From the cell containing the given text, extract its center point as [x, y] coordinate. 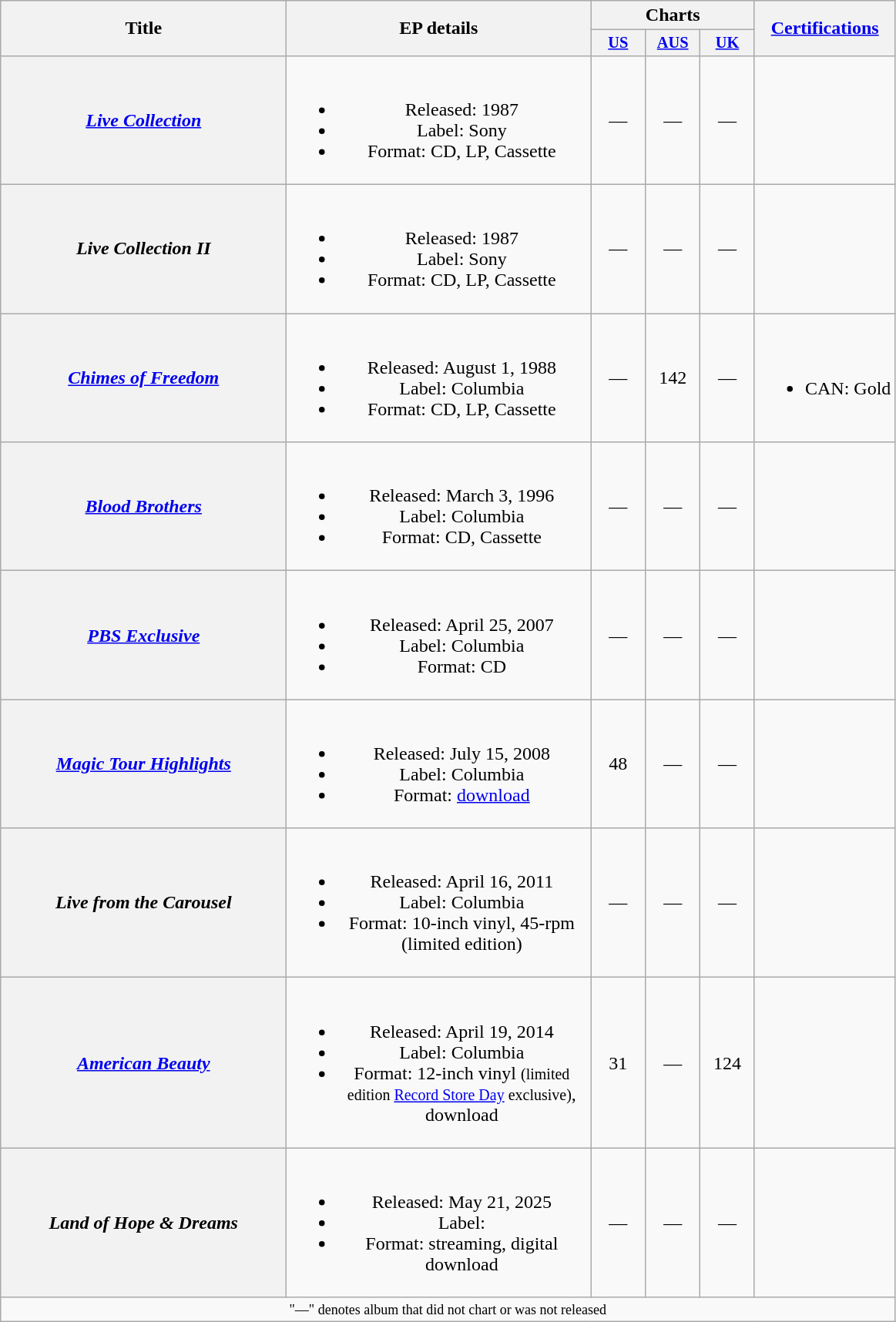
Blood Brothers [143, 507]
CAN: Gold [824, 377]
Released: May 21, 2025Label:Format: streaming, digital download [439, 1223]
Released: March 3, 1996Label: ColumbiaFormat: CD, Cassette [439, 507]
48 [618, 764]
Live Collection [143, 120]
US [618, 43]
Live from the Carousel [143, 903]
Released: April 16, 2011Label: ColumbiaFormat: 10-inch vinyl, 45-rpm (limited edition) [439, 903]
PBS Exclusive [143, 635]
Chimes of Freedom [143, 377]
American Beauty [143, 1063]
Live Collection II [143, 250]
AUS [673, 43]
124 [727, 1063]
Released: July 15, 2008Label: ColumbiaFormat: download [439, 764]
"—" denotes album that did not chart or was not released [448, 1310]
142 [673, 377]
Land of Hope & Dreams [143, 1223]
Magic Tour Highlights [143, 764]
Certifications [824, 29]
Charts [673, 15]
Released: April 19, 2014Label: ColumbiaFormat: 12-inch vinyl (limited edition Record Store Day exclusive), download [439, 1063]
Released: August 1, 1988Label: ColumbiaFormat: CD, LP, Cassette [439, 377]
UK [727, 43]
Title [143, 29]
Released: April 25, 2007Label: ColumbiaFormat: CD [439, 635]
31 [618, 1063]
EP details [439, 29]
